Find where the given text appears and provide that cell's center as [x, y] coordinate. 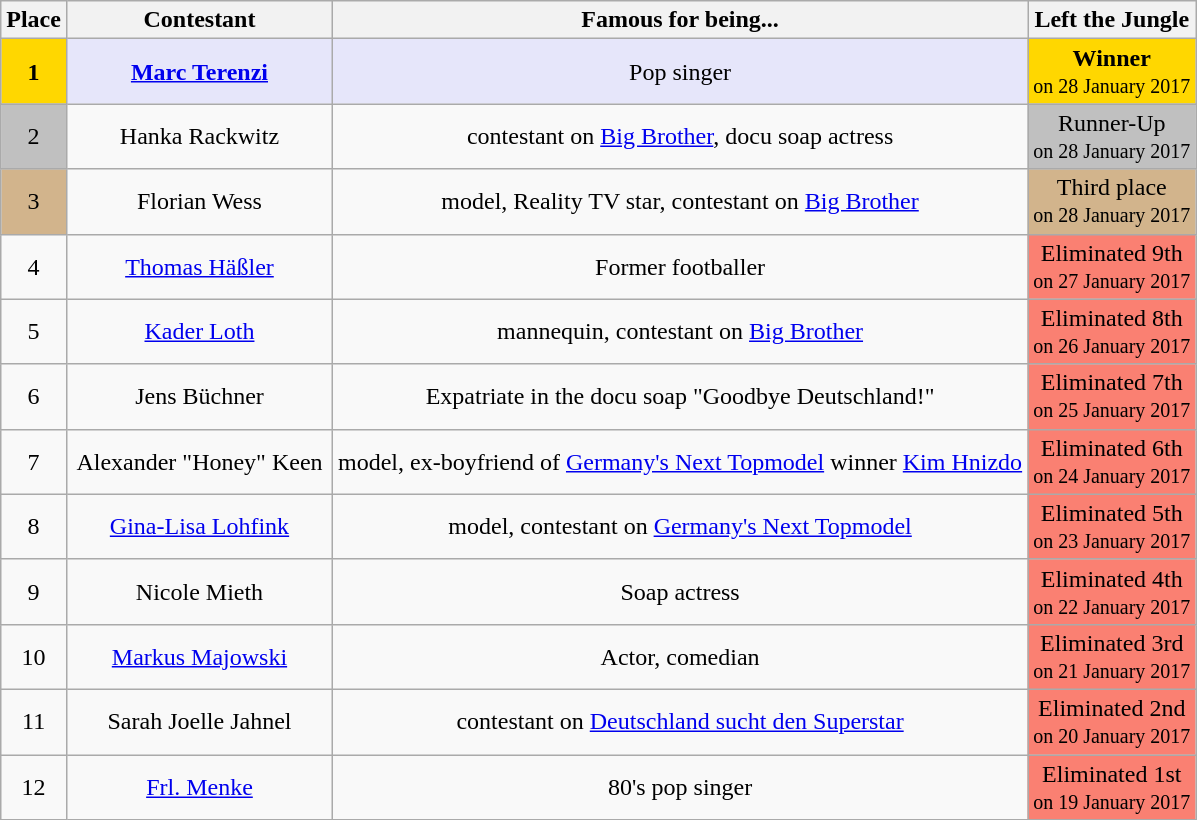
model, contestant on Germany's Next Topmodel [680, 526]
1 [34, 72]
Winneron 28 January 2017 [1112, 72]
4 [34, 266]
12 [34, 786]
Kader Loth [199, 332]
5 [34, 332]
Alexander "Honey" Keen [199, 462]
Expatriate in the docu soap "Goodbye Deutschland!" [680, 396]
11 [34, 722]
Thomas Häßler [199, 266]
3 [34, 202]
Eliminated 5thon 23 January 2017 [1112, 526]
Hanka Rackwitz [199, 136]
Third placeon 28 January 2017 [1112, 202]
6 [34, 396]
model, ex-boyfriend of Germany's Next Topmodel winner Kim Hnizdo [680, 462]
Eliminated 4thon 22 January 2017 [1112, 592]
Left the Jungle [1112, 20]
mannequin, contestant on Big Brother [680, 332]
Soap actress [680, 592]
Marc Terenzi [199, 72]
Eliminated 8thon 26 January 2017 [1112, 332]
2 [34, 136]
Gina-Lisa Lohfink [199, 526]
Famous for being... [680, 20]
Contestant [199, 20]
7 [34, 462]
Place [34, 20]
Sarah Joelle Jahnel [199, 722]
contestant on Deutschland sucht den Superstar [680, 722]
Nicole Mieth [199, 592]
Former footballer [680, 266]
Jens Büchner [199, 396]
Eliminated 3rdon 21 January 2017 [1112, 656]
Eliminated 2ndon 20 January 2017 [1112, 722]
9 [34, 592]
contestant on Big Brother, docu soap actress [680, 136]
Eliminated 6thon 24 January 2017 [1112, 462]
Markus Majowski [199, 656]
Frl. Menke [199, 786]
model, Reality TV star, contestant on Big Brother [680, 202]
80's pop singer [680, 786]
Actor, comedian [680, 656]
Eliminated 7thon 25 January 2017 [1112, 396]
Pop singer [680, 72]
Runner-Upon 28 January 2017 [1112, 136]
Florian Wess [199, 202]
10 [34, 656]
Eliminated 1ston 19 January 2017 [1112, 786]
Eliminated 9thon 27 January 2017 [1112, 266]
8 [34, 526]
